For the text-containing cell, return its midpoint in (x, y) coordinate format. 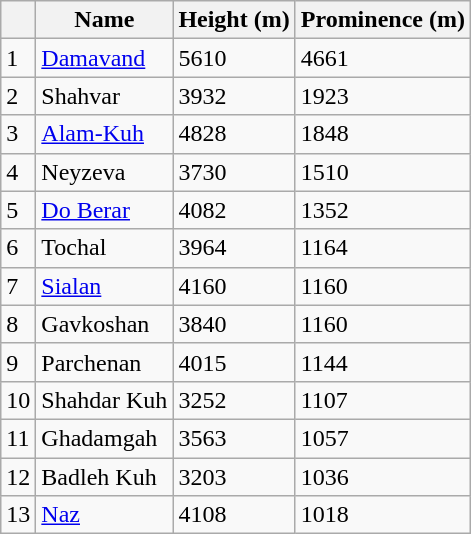
3932 (234, 96)
1510 (382, 172)
Damavand (104, 58)
Do Berar (104, 210)
3840 (234, 324)
2 (18, 96)
Tochal (104, 248)
4108 (234, 515)
Prominence (m) (382, 20)
4015 (234, 362)
Height (m) (234, 20)
6 (18, 248)
1057 (382, 438)
1848 (382, 134)
Sialan (104, 286)
5610 (234, 58)
8 (18, 324)
1018 (382, 515)
11 (18, 438)
4828 (234, 134)
9 (18, 362)
1164 (382, 248)
Alam-Kuh (104, 134)
Shahvar (104, 96)
1352 (382, 210)
Name (104, 20)
4160 (234, 286)
1 (18, 58)
4 (18, 172)
3730 (234, 172)
Naz (104, 515)
3563 (234, 438)
1107 (382, 400)
Ghadamgah (104, 438)
3252 (234, 400)
5 (18, 210)
1144 (382, 362)
12 (18, 477)
Parchenan (104, 362)
Shahdar Kuh (104, 400)
Gavkoshan (104, 324)
Badleh Kuh (104, 477)
1923 (382, 96)
3964 (234, 248)
4661 (382, 58)
13 (18, 515)
1036 (382, 477)
Neyzeva (104, 172)
7 (18, 286)
3203 (234, 477)
4082 (234, 210)
10 (18, 400)
3 (18, 134)
